Extract the (x, y) coordinate from the center of the cell holding the provided text.  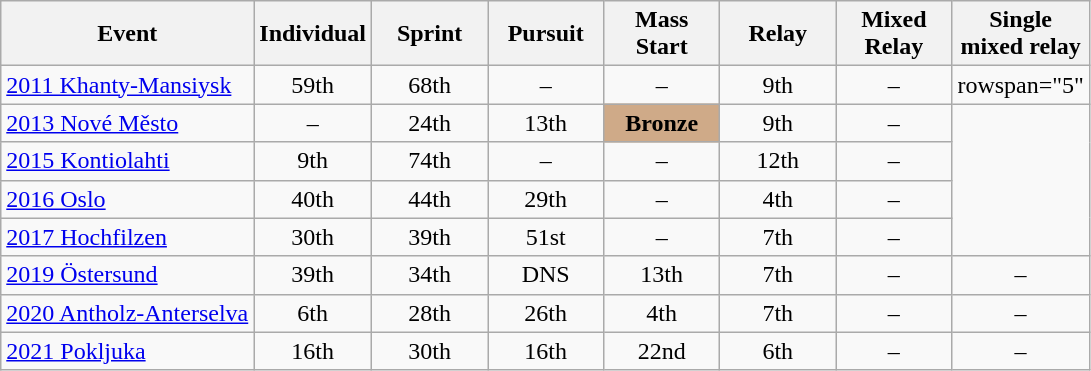
2016 Oslo (128, 199)
26th (546, 313)
51st (546, 237)
59th (313, 85)
74th (430, 161)
Single mixed relay (1021, 34)
Individual (313, 34)
Event (128, 34)
68th (430, 85)
Mixed Relay (894, 34)
40th (313, 199)
2011 Khanty-Mansiysk (128, 85)
24th (430, 123)
Relay (778, 34)
2019 Östersund (128, 275)
2017 Hochfilzen (128, 237)
28th (430, 313)
29th (546, 199)
2021 Pokljuka (128, 351)
DNS (546, 275)
2020 Antholz-Anterselva (128, 313)
12th (778, 161)
Bronze (662, 123)
Sprint (430, 34)
Mass Start (662, 34)
34th (430, 275)
Pursuit (546, 34)
2015 Kontiolahti (128, 161)
22nd (662, 351)
2013 Nové Město (128, 123)
rowspan="5" (1021, 85)
44th (430, 199)
